Return (X, Y) of the center of cell containing provided text 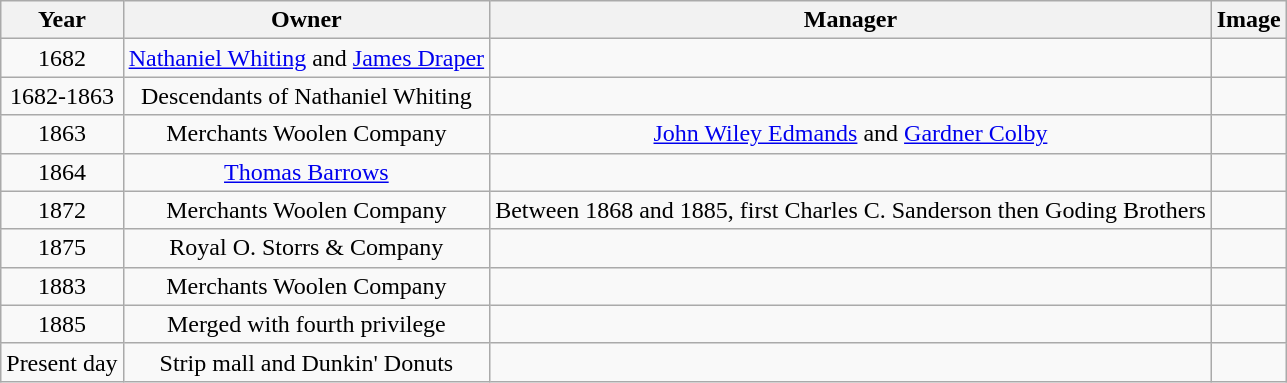
1872 (62, 210)
1875 (62, 248)
Strip mall and Dunkin' Donuts (306, 362)
1682-1863 (62, 96)
Thomas Barrows (306, 172)
Manager (851, 20)
1863 (62, 134)
Royal O. Storrs & Company (306, 248)
Descendants of Nathaniel Whiting (306, 96)
Merged with fourth privilege (306, 324)
Nathaniel Whiting and James Draper (306, 58)
John Wiley Edmands and Gardner Colby (851, 134)
Year (62, 20)
Between 1868 and 1885, first Charles C. Sanderson then Goding Brothers (851, 210)
1883 (62, 286)
Image (1248, 20)
Owner (306, 20)
Present day (62, 362)
1682 (62, 58)
1885 (62, 324)
1864 (62, 172)
